From the cell containing the given text, extract its center point as [x, y] coordinate. 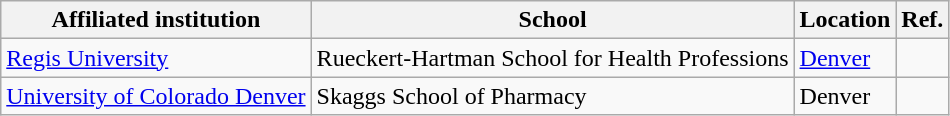
School [552, 20]
Skaggs School of Pharmacy [552, 96]
Location [845, 20]
University of Colorado Denver [156, 96]
Ref. [922, 20]
Regis University [156, 58]
Affiliated institution [156, 20]
Rueckert-Hartman School for Health Professions [552, 58]
